Provide the (x, y) coordinate of the cell's center where the given text is located.  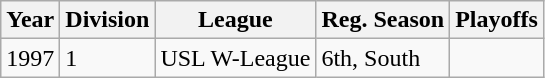
Division (108, 20)
League (236, 20)
Reg. Season (383, 20)
1997 (30, 58)
1 (108, 58)
USL W-League (236, 58)
6th, South (383, 58)
Playoffs (497, 20)
Year (30, 20)
